Determine the (x, y) coordinate at the center of the cell enclosing the given text.  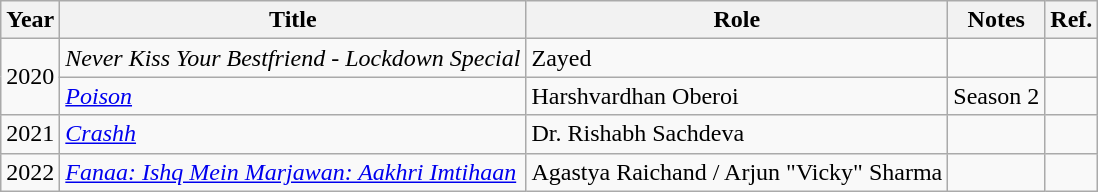
Title (293, 20)
Ref. (1072, 20)
Crashh (293, 134)
Fanaa: Ishq Mein Marjawan: Aakhri Imtihaan (293, 172)
Dr. Rishabh Sachdeva (737, 134)
Year (30, 20)
2020 (30, 77)
Zayed (737, 58)
Agastya Raichand / Arjun "Vicky" Sharma (737, 172)
Poison (293, 96)
Notes (996, 20)
Never Kiss Your Bestfriend - Lockdown Special (293, 58)
Season 2 (996, 96)
Role (737, 20)
2021 (30, 134)
2022 (30, 172)
Harshvardhan Oberoi (737, 96)
